Provide the [x, y] coordinate of the cell's center where the given text is located.  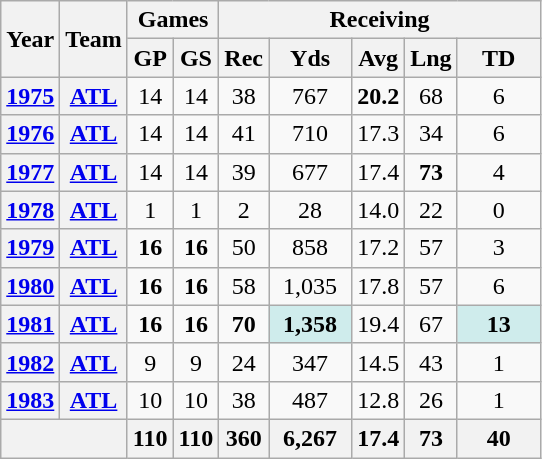
24 [244, 362]
360 [244, 438]
Games [173, 20]
347 [310, 362]
28 [310, 210]
1977 [30, 172]
Rec [244, 58]
12.8 [378, 400]
1,035 [310, 286]
0 [498, 210]
Receiving [380, 20]
2 [244, 210]
13 [498, 324]
39 [244, 172]
19.4 [378, 324]
1,358 [310, 324]
14.0 [378, 210]
GP [150, 58]
58 [244, 286]
41 [244, 134]
1981 [30, 324]
68 [431, 96]
487 [310, 400]
710 [310, 134]
6,267 [310, 438]
1979 [30, 248]
767 [310, 96]
4 [498, 172]
40 [498, 438]
1983 [30, 400]
Avg [378, 58]
1982 [30, 362]
34 [431, 134]
1976 [30, 134]
43 [431, 362]
14.5 [378, 362]
26 [431, 400]
Team [94, 39]
TD [498, 58]
1978 [30, 210]
Yds [310, 58]
70 [244, 324]
Year [30, 39]
3 [498, 248]
67 [431, 324]
1980 [30, 286]
GS [196, 58]
677 [310, 172]
1975 [30, 96]
17.8 [378, 286]
858 [310, 248]
17.2 [378, 248]
Lng [431, 58]
20.2 [378, 96]
50 [244, 248]
17.3 [378, 134]
22 [431, 210]
